From the cell containing the given text, extract its center point as (X, Y) coordinate. 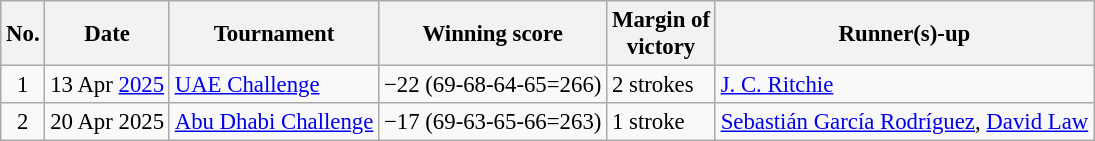
13 Apr 2025 (107, 85)
−17 (69-63-65-66=263) (493, 122)
−22 (69-68-64-65=266) (493, 85)
Abu Dhabi Challenge (274, 122)
UAE Challenge (274, 85)
Date (107, 34)
2 strokes (662, 85)
Runner(s)-up (904, 34)
20 Apr 2025 (107, 122)
1 (23, 85)
J. C. Ritchie (904, 85)
Tournament (274, 34)
Margin ofvictory (662, 34)
Winning score (493, 34)
Sebastián García Rodríguez, David Law (904, 122)
1 stroke (662, 122)
2 (23, 122)
No. (23, 34)
